Identify which cell holds the provided text, then report its [X, Y] central coordinate. 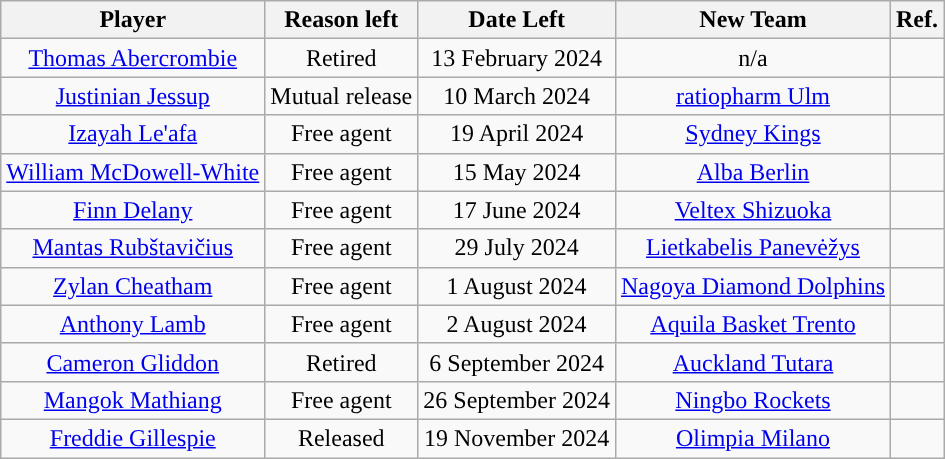
Cameron Gliddon [133, 362]
15 May 2024 [517, 172]
29 July 2024 [517, 248]
19 April 2024 [517, 134]
Mangok Mathiang [133, 400]
Ref. [918, 20]
2 August 2024 [517, 324]
26 September 2024 [517, 400]
Lietkabelis Panevėžys [752, 248]
10 March 2024 [517, 96]
Finn Delany [133, 210]
17 June 2024 [517, 210]
Mantas Rubštavičius [133, 248]
Date Left [517, 20]
Veltex Shizuoka [752, 210]
Freddie Gillespie [133, 438]
Zylan Cheatham [133, 286]
Sydney Kings [752, 134]
William McDowell-White [133, 172]
Anthony Lamb [133, 324]
ratiopharm Ulm [752, 96]
Nagoya Diamond Dolphins [752, 286]
Ningbo Rockets [752, 400]
Released [342, 438]
19 November 2024 [517, 438]
Izayah Le'afa [133, 134]
Reason left [342, 20]
Justinian Jessup [133, 96]
Auckland Tutara [752, 362]
6 September 2024 [517, 362]
n/a [752, 58]
Aquila Basket Trento [752, 324]
Olimpia Milano [752, 438]
Mutual release [342, 96]
New Team [752, 20]
Player [133, 20]
Alba Berlin [752, 172]
1 August 2024 [517, 286]
Thomas Abercrombie [133, 58]
13 February 2024 [517, 58]
